Identify which cell holds the provided text, then report its [X, Y] central coordinate. 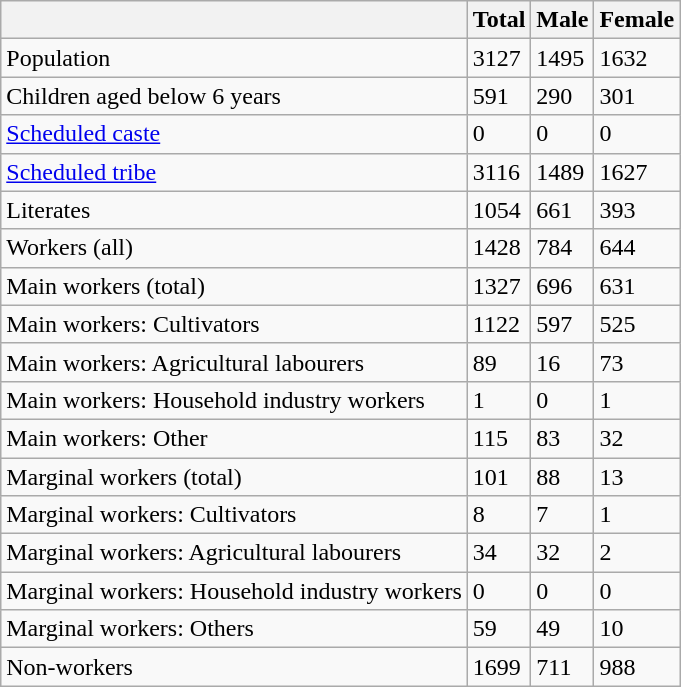
525 [637, 324]
988 [637, 667]
2 [637, 553]
1495 [562, 58]
290 [562, 96]
597 [562, 324]
Female [637, 20]
784 [562, 248]
Children aged below 6 years [234, 96]
Male [562, 20]
1122 [499, 324]
89 [499, 362]
1489 [562, 172]
1428 [499, 248]
644 [637, 248]
34 [499, 553]
711 [562, 667]
Workers (all) [234, 248]
1699 [499, 667]
8 [499, 515]
1054 [499, 210]
16 [562, 362]
1327 [499, 286]
1627 [637, 172]
696 [562, 286]
301 [637, 96]
631 [637, 286]
83 [562, 438]
3127 [499, 58]
Main workers (total) [234, 286]
Main workers: Cultivators [234, 324]
Total [499, 20]
393 [637, 210]
661 [562, 210]
73 [637, 362]
1632 [637, 58]
49 [562, 629]
101 [499, 477]
115 [499, 438]
Marginal workers: Others [234, 629]
591 [499, 96]
59 [499, 629]
88 [562, 477]
3116 [499, 172]
Marginal workers: Agricultural labourers [234, 553]
Marginal workers: Cultivators [234, 515]
Marginal workers: Household industry workers [234, 591]
Population [234, 58]
Main workers: Household industry workers [234, 400]
Non-workers [234, 667]
Marginal workers (total) [234, 477]
Scheduled tribe [234, 172]
7 [562, 515]
10 [637, 629]
Main workers: Agricultural labourers [234, 362]
13 [637, 477]
Scheduled caste [234, 134]
Literates [234, 210]
Main workers: Other [234, 438]
